Scan for the cell matching the given text and deliver its [X, Y] coordinate at center. 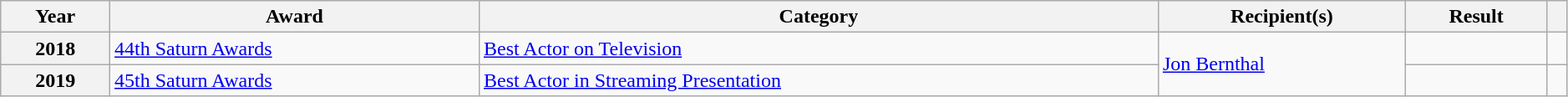
45th Saturn Awards [295, 80]
Best Actor on Television [819, 48]
Result [1477, 17]
2018 [55, 48]
Recipient(s) [1281, 17]
2019 [55, 80]
44th Saturn Awards [295, 48]
Jon Bernthal [1281, 64]
Year [55, 17]
Category [819, 17]
Best Actor in Streaming Presentation [819, 80]
Award [295, 17]
